Extract the (x, y) coordinate from the center of the cell holding the provided text.  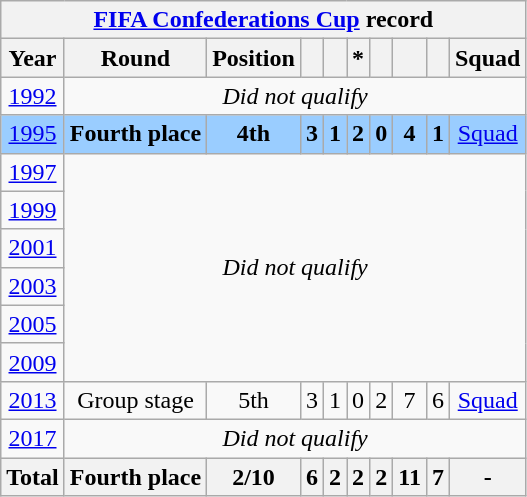
1995 (33, 134)
5th (254, 400)
11 (410, 477)
2013 (33, 400)
1992 (33, 96)
* (358, 58)
- (487, 477)
4 (410, 134)
1997 (33, 172)
2003 (33, 286)
2001 (33, 248)
Total (33, 477)
Group stage (135, 400)
2/10 (254, 477)
1999 (33, 210)
2017 (33, 438)
FIFA Confederations Cup record (264, 20)
2009 (33, 362)
Year (33, 58)
Round (135, 58)
4th (254, 134)
2005 (33, 324)
Position (254, 58)
